Identify which cell holds the provided text, then report its (x, y) central coordinate. 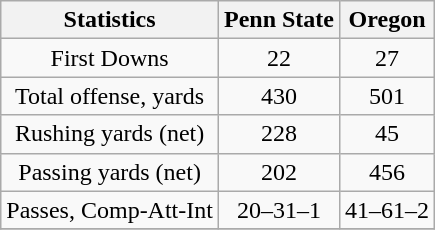
First Downs (110, 58)
Passing yards (net) (110, 172)
20–31–1 (278, 210)
501 (388, 96)
456 (388, 172)
Statistics (110, 20)
22 (278, 58)
45 (388, 134)
Total offense, yards (110, 96)
Oregon (388, 20)
Penn State (278, 20)
41–61–2 (388, 210)
228 (278, 134)
Rushing yards (net) (110, 134)
202 (278, 172)
Passes, Comp-Att-Int (110, 210)
430 (278, 96)
27 (388, 58)
